Locate the cell with the specified text and output its [x, y] center coordinate. 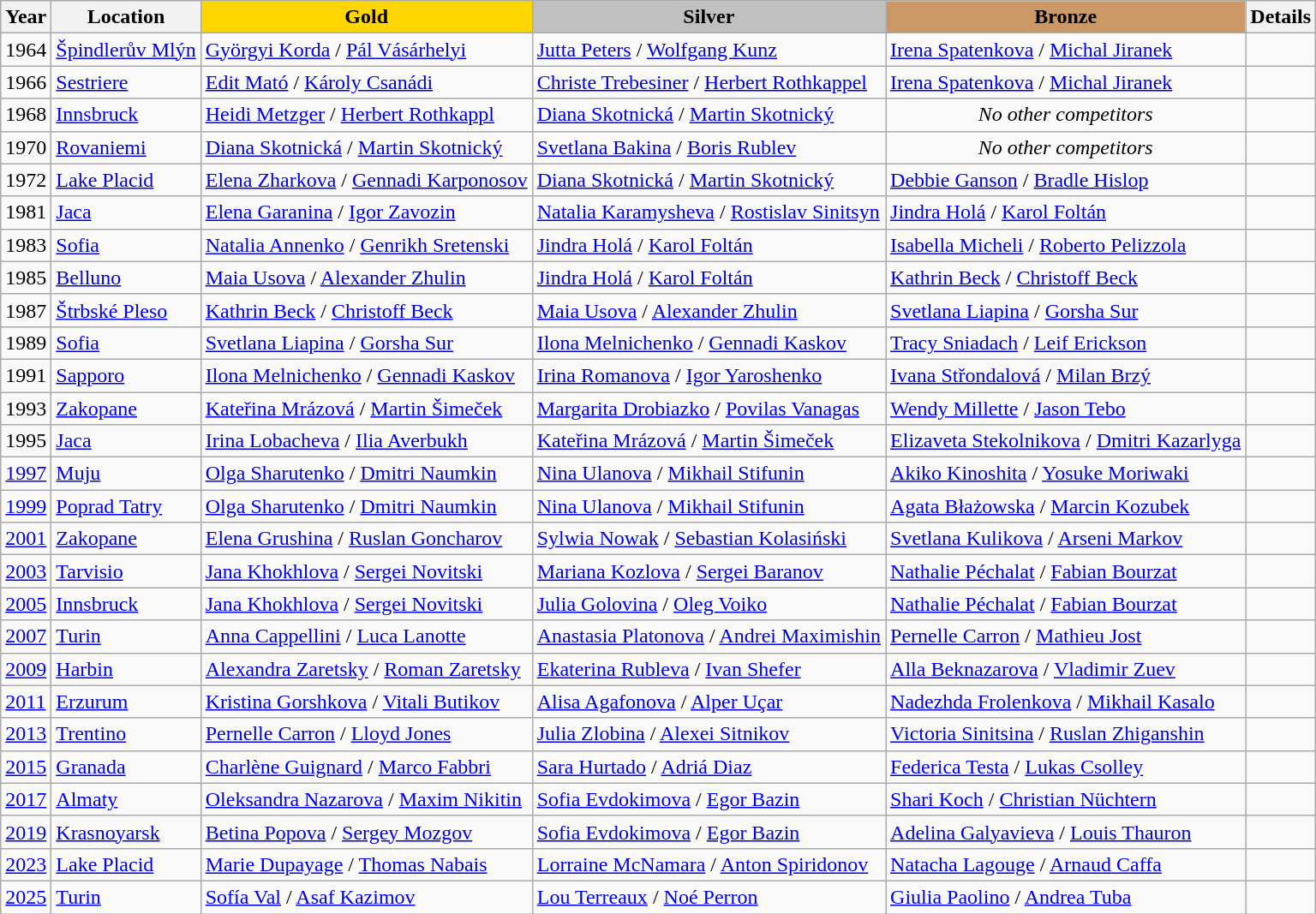
Lorraine McNamara / Anton Spiridonov [709, 864]
Tarvisio [126, 571]
Wendy Millette / Jason Tebo [1066, 409]
Irina Lobacheva / Ilia Averbukh [367, 441]
Sofía Val / Asaf Kazimov [367, 897]
1981 [26, 212]
Alla Beknazarova / Vladimir Zuev [1066, 669]
Muju [126, 474]
Federica Testa / Lukas Csolley [1066, 767]
Lou Terreaux / Noé Perron [709, 897]
Adelina Galyavieva / Louis Thauron [1066, 832]
Ekaterina Rubleva / Ivan Shefer [709, 669]
Elena Grushina / Ruslan Goncharov [367, 539]
Rovaniemi [126, 147]
Štrbské Pleso [126, 310]
Belluno [126, 278]
1993 [26, 409]
Christe Trebesiner / Herbert Rothkappel [709, 82]
2003 [26, 571]
Anna Cappellini / Luca Lanotte [367, 636]
Erzurum [126, 702]
Edit Mató / Károly Csanádi [367, 82]
1983 [26, 245]
Heidi Metzger / Herbert Rothkappl [367, 115]
2001 [26, 539]
Svetlana Bakina / Boris Rublev [709, 147]
Charlène Guignard / Marco Fabbri [367, 767]
Irina Romanova / Igor Yaroshenko [709, 375]
Almaty [126, 799]
1972 [26, 180]
Gold [367, 17]
Natalia Annenko / Genrikh Sretenski [367, 245]
Svetlana Kulikova / Arseni Markov [1066, 539]
Location [126, 17]
Sapporo [126, 375]
2009 [26, 669]
Krasnoyarsk [126, 832]
Oleksandra Nazarova / Maxim Nikitin [367, 799]
1997 [26, 474]
Marie Dupayage / Thomas Nabais [367, 864]
Margarita Drobiazko / Povilas Vanagas [709, 409]
1985 [26, 278]
Details [1281, 17]
Bronze [1066, 17]
Trentino [126, 734]
Sylwia Nowak / Sebastian Kolasiński [709, 539]
Mariana Kozlova / Sergei Baranov [709, 571]
Julia Golovina / Oleg Voiko [709, 604]
2015 [26, 767]
1968 [26, 115]
Anastasia Platonova / Andrei Maximishin [709, 636]
Sara Hurtado / Adriá Diaz [709, 767]
Jutta Peters / Wolfgang Kunz [709, 50]
Nadezhda Frolenkova / Mikhail Kasalo [1066, 702]
Tracy Sniadach / Leif Erickson [1066, 343]
Alisa Agafonova / Alper Uçar [709, 702]
1999 [26, 506]
Natalia Karamysheva / Rostislav Sinitsyn [709, 212]
Agata Błażowska / Marcin Kozubek [1066, 506]
2017 [26, 799]
1964 [26, 50]
Poprad Tatry [126, 506]
2007 [26, 636]
1995 [26, 441]
2013 [26, 734]
Sestriere [126, 82]
2025 [26, 897]
Year [26, 17]
Alexandra Zaretsky / Roman Zaretsky [367, 669]
Harbin [126, 669]
2005 [26, 604]
Victoria Sinitsina / Ruslan Zhiganshin [1066, 734]
Kristina Gorshkova / Vitali Butikov [367, 702]
1991 [26, 375]
Elizaveta Stekolnikova / Dmitri Kazarlyga [1066, 441]
Giulia Paolino / Andrea Tuba [1066, 897]
1970 [26, 147]
Julia Zlobina / Alexei Sitnikov [709, 734]
Natacha Lagouge / Arnaud Caffa [1066, 864]
1966 [26, 82]
2019 [26, 832]
Granada [126, 767]
Špindlerův Mlýn [126, 50]
Elena Garanina / Igor Zavozin [367, 212]
2011 [26, 702]
Shari Koch / Christian Nüchtern [1066, 799]
Akiko Kinoshita / Yosuke Moriwaki [1066, 474]
2023 [26, 864]
Ivana Střondalová / Milan Brzý [1066, 375]
1987 [26, 310]
Betina Popova / Sergey Mozgov [367, 832]
Isabella Micheli / Roberto Pelizzola [1066, 245]
1989 [26, 343]
Pernelle Carron / Mathieu Jost [1066, 636]
Silver [709, 17]
Pernelle Carron / Lloyd Jones [367, 734]
Elena Zharkova / Gennadi Karponosov [367, 180]
Györgyi Korda / Pál Vásárhelyi [367, 50]
Debbie Ganson / Bradle Hislop [1066, 180]
